Provide the [x, y] coordinate of the cell's center where the given text is located.  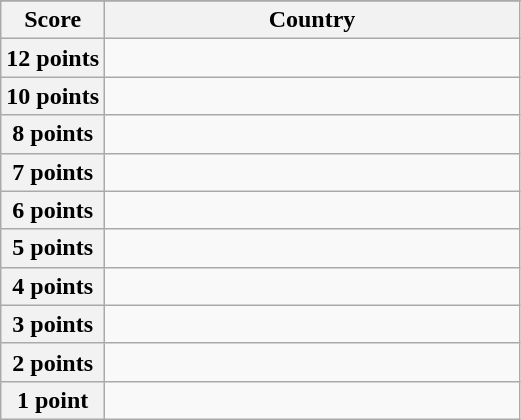
10 points [53, 96]
Score [53, 20]
Country [312, 20]
1 point [53, 400]
7 points [53, 172]
2 points [53, 362]
12 points [53, 58]
4 points [53, 286]
8 points [53, 134]
5 points [53, 248]
3 points [53, 324]
6 points [53, 210]
